Pinpoint the cell where the given text exists, returning its [X, Y] midpoint coordinate. 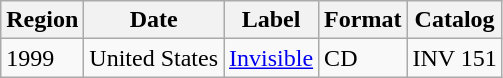
1999 [42, 58]
Invisible [272, 58]
Region [42, 20]
Label [272, 20]
United States [154, 58]
Catalog [454, 20]
Date [154, 20]
INV 151 [454, 58]
CD [363, 58]
Format [363, 20]
